Search for the cell housing the specified text and yield its (X, Y) center coordinate. 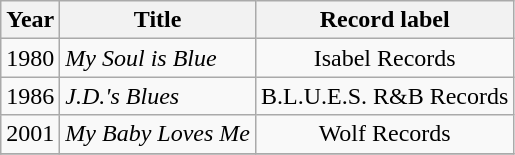
Record label (384, 20)
J.D.'s Blues (158, 96)
Title (158, 20)
My Baby Loves Me (158, 134)
My Soul is Blue (158, 58)
Isabel Records (384, 58)
B.L.U.E.S. R&B Records (384, 96)
1980 (30, 58)
1986 (30, 96)
2001 (30, 134)
Wolf Records (384, 134)
Year (30, 20)
